Pinpoint the cell where the given text exists, returning its (x, y) midpoint coordinate. 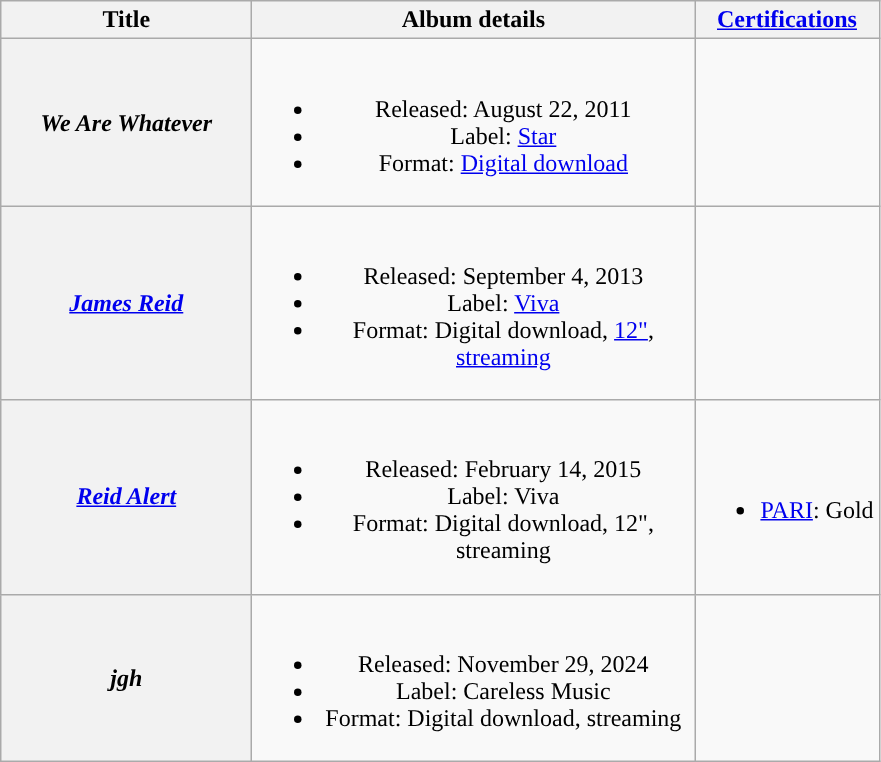
Reid Alert (126, 497)
Released: November 29, 2024Label: Careless MusicFormat: Digital download, streaming (474, 678)
Certifications (787, 20)
James Reid (126, 303)
Title (126, 20)
jgh (126, 678)
We Are Whatever (126, 122)
Album details (474, 20)
Released: February 14, 2015 Label: VivaFormat: Digital download, 12", streaming (474, 497)
Released: August 22, 2011 Label: StarFormat: Digital download (474, 122)
PARI: Gold (787, 497)
Released: September 4, 2013 Label: VivaFormat: Digital download, 12", streaming (474, 303)
